Search for the cell housing the specified text and yield its [X, Y] center coordinate. 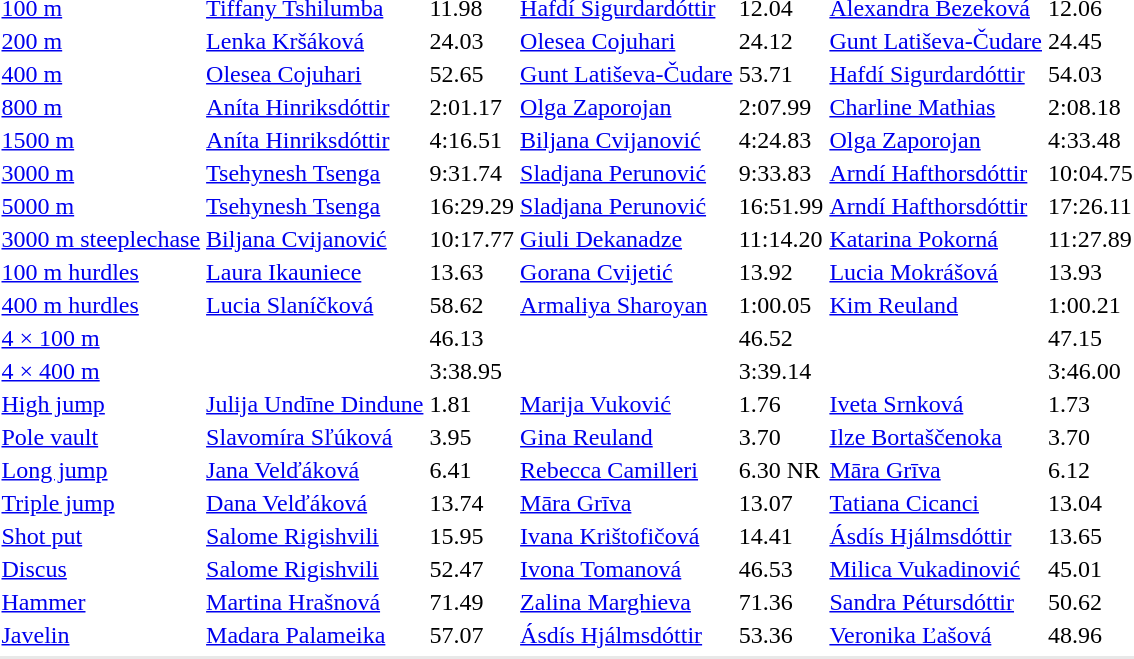
Lenka Kršáková [315, 41]
13.07 [781, 503]
3:39.14 [781, 371]
Julija Undīne Dindune [315, 404]
High jump [101, 404]
24.12 [781, 41]
Katarina Pokorná [936, 239]
Pole vault [101, 437]
52.47 [472, 569]
53.71 [781, 74]
Hammer [101, 602]
Gorana Cvijetić [627, 272]
Shot put [101, 536]
100 m hurdles [101, 272]
Lucia Slaníčková [315, 305]
46.13 [472, 338]
6.41 [472, 470]
3000 m steeplechase [101, 239]
2:08.18 [1090, 107]
Ivona Tomanová [627, 569]
1.81 [472, 404]
45.01 [1090, 569]
4:24.83 [781, 140]
Jana Velďáková [315, 470]
Iveta Srnková [936, 404]
4 × 400 m [101, 371]
Marija Vuković [627, 404]
71.49 [472, 602]
Gina Reuland [627, 437]
Tatiana Cicanci [936, 503]
3:38.95 [472, 371]
54.03 [1090, 74]
16:51.99 [781, 206]
Rebecca Camilleri [627, 470]
24.45 [1090, 41]
5000 m [101, 206]
58.62 [472, 305]
46.52 [781, 338]
13.92 [781, 272]
1.73 [1090, 404]
Zalina Marghieva [627, 602]
Laura Ikauniece [315, 272]
Milica Vukadinović [936, 569]
17:26.11 [1090, 206]
52.65 [472, 74]
Slavomíra Sľúková [315, 437]
1.76 [781, 404]
Martina Hrašnová [315, 602]
16:29.29 [472, 206]
10:04.75 [1090, 173]
3:46.00 [1090, 371]
Javelin [101, 635]
Long jump [101, 470]
48.96 [1090, 635]
6.12 [1090, 470]
Triple jump [101, 503]
11:14.20 [781, 239]
Charline Mathias [936, 107]
Giuli Dekanadze [627, 239]
15.95 [472, 536]
4 × 100 m [101, 338]
13.65 [1090, 536]
400 m [101, 74]
14.41 [781, 536]
6.30 NR [781, 470]
50.62 [1090, 602]
4:33.48 [1090, 140]
10:17.77 [472, 239]
9:31.74 [472, 173]
800 m [101, 107]
13.04 [1090, 503]
Ivana Krištofičová [627, 536]
Hafdí Sigurdardóttir [936, 74]
13.74 [472, 503]
57.07 [472, 635]
Madara Palameika [315, 635]
24.03 [472, 41]
Ilze Bortaščenoka [936, 437]
Kim Reuland [936, 305]
11:27.89 [1090, 239]
2:07.99 [781, 107]
1500 m [101, 140]
71.36 [781, 602]
Sandra Pétursdóttir [936, 602]
Dana Velďáková [315, 503]
3000 m [101, 173]
47.15 [1090, 338]
1:00.21 [1090, 305]
9:33.83 [781, 173]
Discus [101, 569]
Lucia Mokrášová [936, 272]
4:16.51 [472, 140]
Veronika Ľašová [936, 635]
400 m hurdles [101, 305]
13.63 [472, 272]
Armaliya Sharoyan [627, 305]
2:01.17 [472, 107]
200 m [101, 41]
53.36 [781, 635]
13.93 [1090, 272]
1:00.05 [781, 305]
46.53 [781, 569]
3.95 [472, 437]
